Identify which cell holds the provided text, then report its (X, Y) central coordinate. 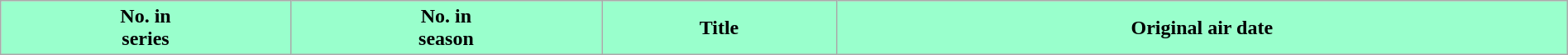
Title (719, 28)
Original air date (1202, 28)
No. inseason (446, 28)
No. inseries (146, 28)
